Scan for the cell matching the given text and deliver its [X, Y] coordinate at center. 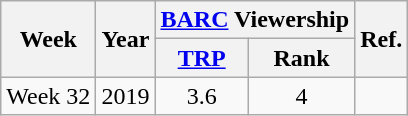
2019 [126, 96]
Rank [301, 58]
3.6 [202, 96]
Week 32 [48, 96]
BARC Viewership [255, 20]
Week [48, 39]
Year [126, 39]
4 [301, 96]
TRP [202, 58]
Ref. [382, 39]
